From the cell containing the given text, extract its center point as (x, y) coordinate. 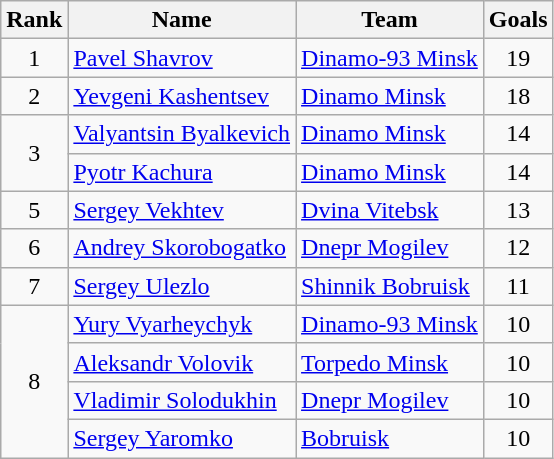
Sergey Ulezlo (182, 286)
2 (34, 96)
Dvina Vitebsk (390, 210)
Sergey Yaromko (182, 438)
13 (518, 210)
Yevgeni Kashentsev (182, 96)
6 (34, 248)
Yury Vyarheychyk (182, 324)
Vladimir Solodukhin (182, 400)
18 (518, 96)
Aleksandr Volovik (182, 362)
Shinnik Bobruisk (390, 286)
19 (518, 58)
8 (34, 381)
Sergey Vekhtev (182, 210)
Pyotr Kachura (182, 172)
Torpedo Minsk (390, 362)
5 (34, 210)
12 (518, 248)
1 (34, 58)
3 (34, 153)
Rank (34, 20)
11 (518, 286)
Team (390, 20)
Name (182, 20)
Pavel Shavrov (182, 58)
Andrey Skorobogatko (182, 248)
Valyantsin Byalkevich (182, 134)
Bobruisk (390, 438)
Goals (518, 20)
7 (34, 286)
